Capture the cell that displays the provided text and extract its (x, y) central coordinate. 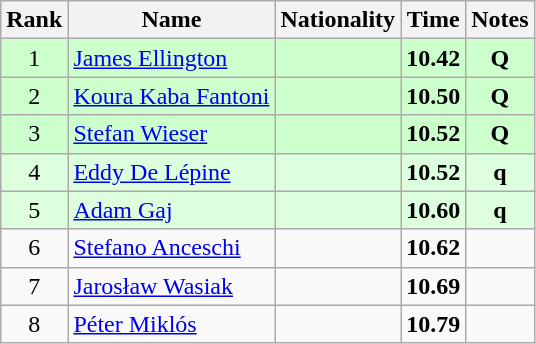
Stefano Anceschi (172, 248)
1 (34, 58)
James Ellington (172, 58)
10.69 (434, 286)
10.62 (434, 248)
Name (172, 20)
Notes (500, 20)
Koura Kaba Fantoni (172, 96)
5 (34, 210)
7 (34, 286)
3 (34, 134)
Time (434, 20)
Péter Miklós (172, 324)
Eddy De Lépine (172, 172)
6 (34, 248)
8 (34, 324)
4 (34, 172)
Rank (34, 20)
Jarosław Wasiak (172, 286)
Nationality (338, 20)
2 (34, 96)
Adam Gaj (172, 210)
10.50 (434, 96)
10.79 (434, 324)
10.60 (434, 210)
10.42 (434, 58)
Stefan Wieser (172, 134)
